Extract the [X, Y] coordinate from the center of the cell holding the provided text.  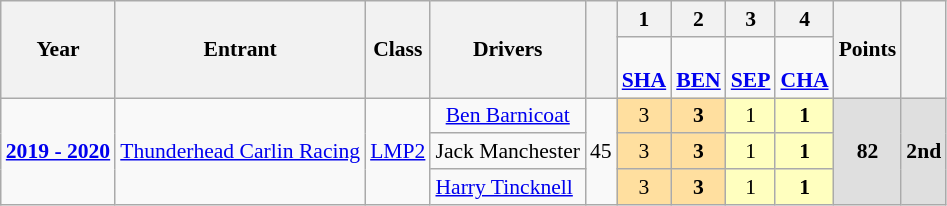
SEP [751, 68]
BEN [698, 68]
Drivers [508, 50]
82 [868, 152]
45 [601, 152]
CHA [804, 68]
Class [398, 50]
LMP2 [398, 152]
Year [58, 50]
2019 - 2020 [58, 152]
SHA [644, 68]
2nd [924, 152]
Jack Manchester [508, 152]
Points [868, 50]
Thunderhead Carlin Racing [240, 152]
Entrant [240, 50]
4 [804, 19]
2 [698, 19]
Harry Tincknell [508, 187]
Ben Barnicoat [508, 116]
